Output the (X, Y) coordinate of the center of the cell containing the given text.  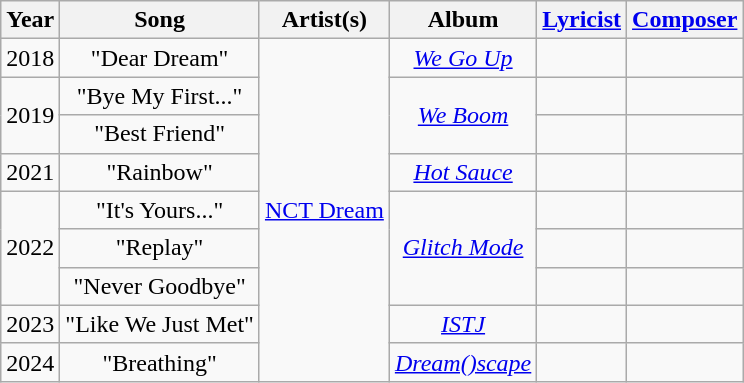
NCT Dream (324, 210)
"Never Goodbye" (160, 286)
Song (160, 20)
"Like We Just Met" (160, 324)
"Breathing" (160, 362)
Artist(s) (324, 20)
Dream()scape (462, 362)
ISTJ (462, 324)
Album (462, 20)
Composer (685, 20)
"Dear Dream" (160, 58)
2019 (30, 115)
Lyricist (582, 20)
We Go Up (462, 58)
"Rainbow" (160, 172)
"Replay" (160, 248)
2021 (30, 172)
"Best Friend" (160, 134)
Year (30, 20)
2023 (30, 324)
We Boom (462, 115)
2018 (30, 58)
2022 (30, 248)
"Bye My First..." (160, 96)
2024 (30, 362)
Hot Sauce (462, 172)
Glitch Mode (462, 248)
"It's Yours..." (160, 210)
